For the text-containing cell, return its midpoint in [x, y] coordinate format. 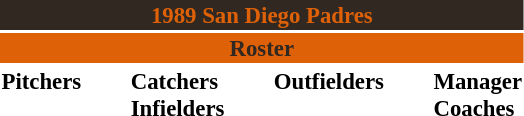
Roster [262, 48]
1989 San Diego Padres [262, 15]
